Detect which cell encompasses the target text, then output its (x, y) center coordinate. 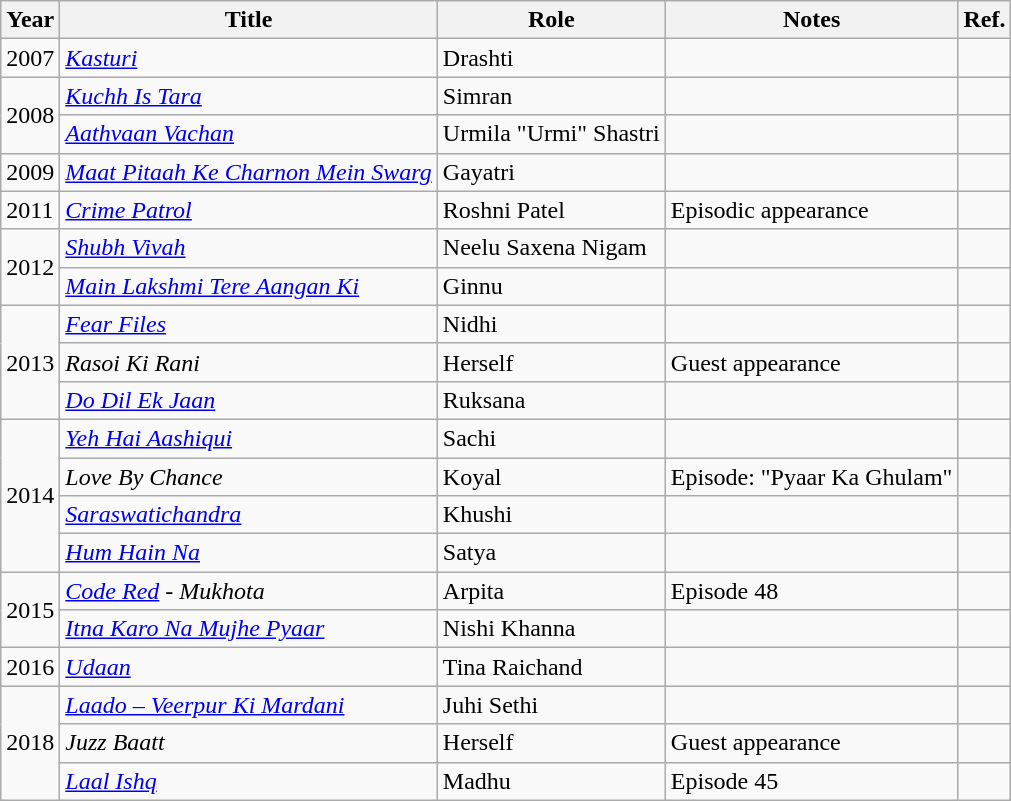
Love By Chance (249, 477)
Episodic appearance (812, 210)
Arpita (551, 591)
Koyal (551, 477)
Aathvaan Vachan (249, 134)
2009 (30, 172)
Kuchh Is Tara (249, 96)
2007 (30, 58)
Ruksana (551, 400)
Sachi (551, 438)
Juhi Sethi (551, 705)
Simran (551, 96)
2012 (30, 267)
Drashti (551, 58)
Shubh Vivah (249, 248)
Rasoi Ki Rani (249, 362)
2013 (30, 362)
Gayatri (551, 172)
Hum Hain Na (249, 553)
Crime Patrol (249, 210)
Maat Pitaah Ke Charnon Mein Swarg (249, 172)
Nidhi (551, 324)
Yeh Hai Aashiqui (249, 438)
Role (551, 20)
Laal Ishq (249, 781)
Roshni Patel (551, 210)
Urmila "Urmi" Shastri (551, 134)
Episode: "Pyaar Ka Ghulam" (812, 477)
Code Red - Mukhota (249, 591)
Nishi Khanna (551, 629)
Do Dil Ek Jaan (249, 400)
Saraswatichandra (249, 515)
2018 (30, 743)
Episode 48 (812, 591)
Ref. (984, 20)
Tina Raichand (551, 667)
Laado – Veerpur Ki Mardani (249, 705)
Main Lakshmi Tere Aangan Ki (249, 286)
Year (30, 20)
Juzz Baatt (249, 743)
2014 (30, 495)
Kasturi (249, 58)
Satya (551, 553)
2011 (30, 210)
Title (249, 20)
2015 (30, 610)
Madhu (551, 781)
Notes (812, 20)
2016 (30, 667)
Episode 45 (812, 781)
Khushi (551, 515)
2008 (30, 115)
Udaan (249, 667)
Ginnu (551, 286)
Itna Karo Na Mujhe Pyaar (249, 629)
Fear Files (249, 324)
Neelu Saxena Nigam (551, 248)
